Return (x, y) of the center of cell containing provided text 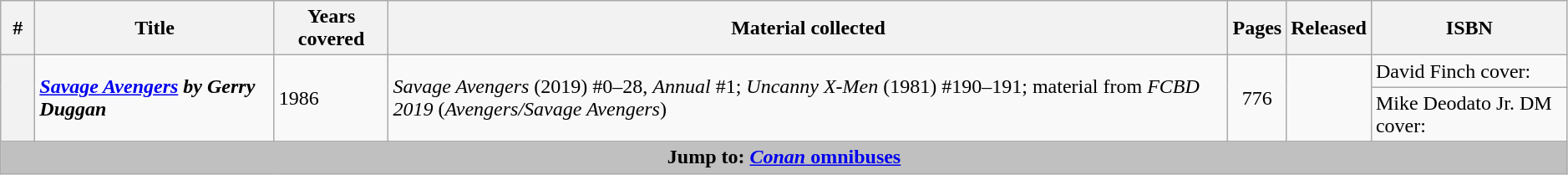
Jump to: Conan omnibuses (784, 157)
# (18, 28)
1986 (331, 99)
Savage Avengers by Gerry Duggan (155, 99)
776 (1257, 99)
Mike Deodato Jr. DM cover: (1469, 114)
David Finch cover: (1469, 71)
Title (155, 28)
Released (1329, 28)
Savage Avengers (2019) #0–28, Annual #1; Uncanny X-Men (1981) #190–191; material from FCBD 2019 (Avengers/Savage Avengers) (809, 99)
Material collected (809, 28)
ISBN (1469, 28)
Years covered (331, 28)
Pages (1257, 28)
